Provide the [x, y] coordinate of the cell's center where the given text is located.  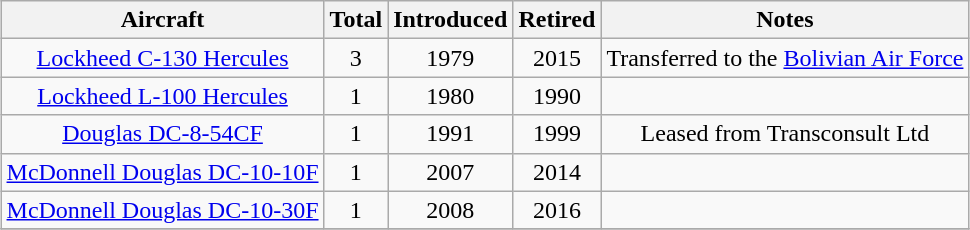
2015 [557, 58]
Total [356, 20]
Lockheed C-130 Hercules [162, 58]
Retired [557, 20]
2008 [450, 210]
Lockheed L-100 Hercules [162, 96]
2007 [450, 172]
Introduced [450, 20]
Douglas DC-8-54CF [162, 134]
2014 [557, 172]
1990 [557, 96]
1991 [450, 134]
Leased from Transconsult Ltd [785, 134]
McDonnell Douglas DC-10-10F [162, 172]
Aircraft [162, 20]
Transferred to the Bolivian Air Force [785, 58]
McDonnell Douglas DC-10-30F [162, 210]
1980 [450, 96]
2016 [557, 210]
3 [356, 58]
1979 [450, 58]
Notes [785, 20]
1999 [557, 134]
